Return the [X, Y] coordinate for the center point of the cell that contains the specified text.  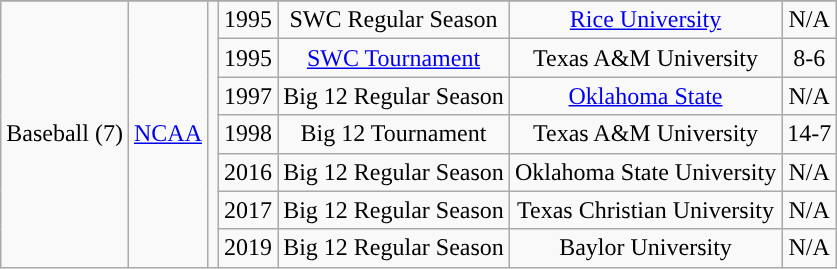
Big 12 Tournament [394, 134]
14-7 [810, 134]
2019 [248, 248]
Oklahoma State University [645, 172]
Baseball (7) [65, 134]
Oklahoma State [645, 96]
8-6 [810, 58]
2016 [248, 172]
SWC Regular Season [394, 20]
NCAA [168, 134]
2017 [248, 210]
Rice University [645, 20]
SWC Tournament [394, 58]
1998 [248, 134]
Baylor University [645, 248]
Texas Christian University [645, 210]
1997 [248, 96]
